Capture the cell that displays the provided text and extract its (x, y) central coordinate. 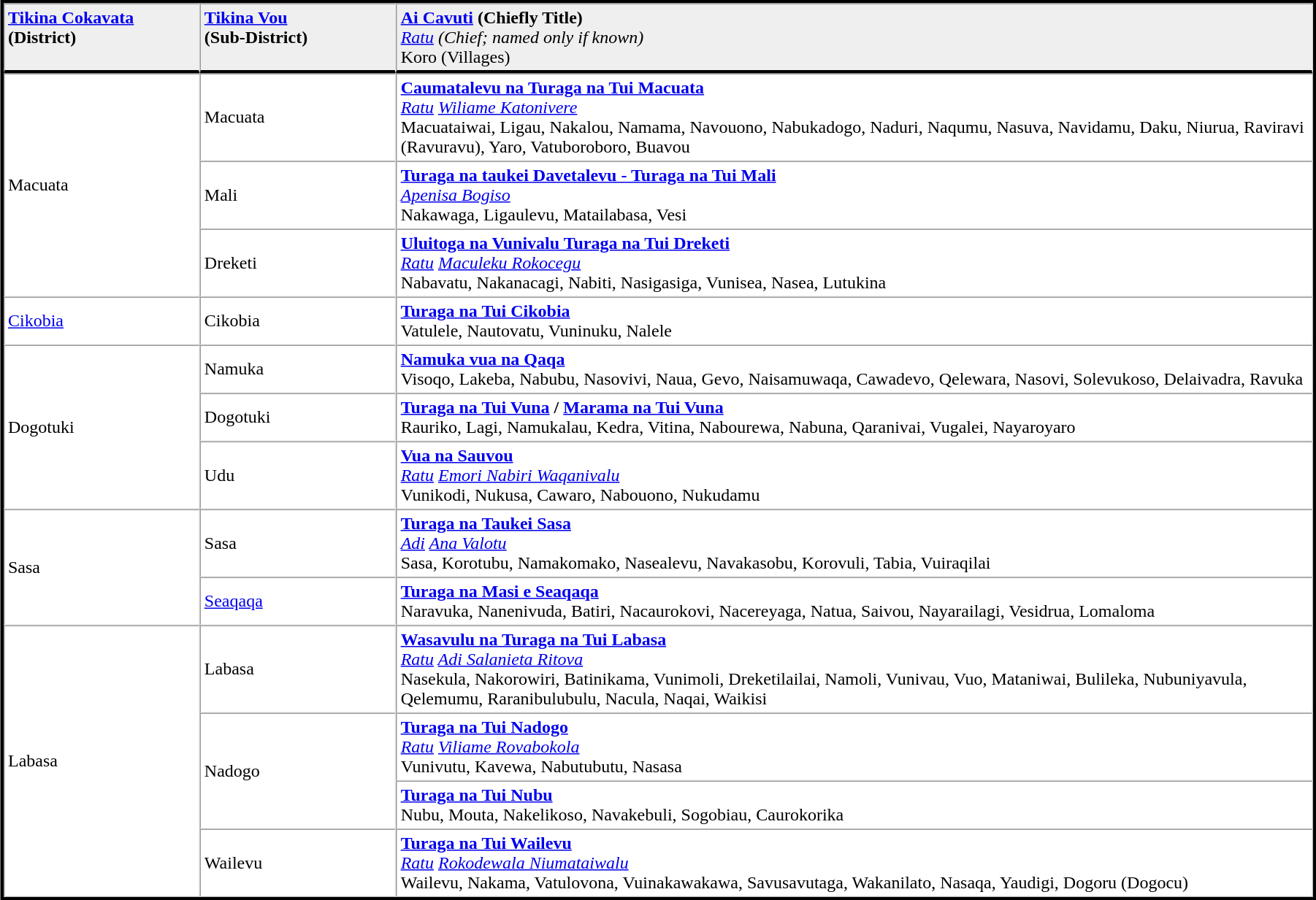
Turaga na Masi e SeaqaqaNaravuka, Nanenivuda, Batiri, Nacaurokovi, Nacereyaga, Natua, Saivou, Nayarailagi, Vesidrua, Lomaloma (854, 601)
Tikina Cokavata(District) (102, 38)
Turaga na Tui CikobiaVatulele, Nautovatu, Vuninuku, Nalele (854, 320)
Tikina Vou(Sub-District) (298, 38)
Udu (298, 474)
Namuka (298, 369)
Namuka vua na Qaqa Visoqo, Lakeba, Nabubu, Nasovivi, Naua, Gevo, Naisamuwaqa, Cawadevo, Qelewara, Nasovi, Solevukoso, Delaivadra, Ravuka (854, 369)
Nadogo (298, 771)
Turaga na Tui NadogoRatu Viliame RovabokolaVunivutu, Kavewa, Nabutubutu, Nasasa (854, 746)
Ai Cavuti (Chiefly Title)Ratu (Chief; named only if known)Koro (Villages) (854, 38)
Turaga na Tui NubuNubu, Mouta, Nakelikoso, Navakebuli, Sogobiau, Caurokorika (854, 805)
Turaga na taukei Davetalevu - Turaga na Tui MaliApenisa BogisoNakawaga, Ligaulevu, Matailabasa, Vesi (854, 194)
Seaqaqa (298, 601)
Turaga na Tui Vuna / Marama na Tui VunaRauriko, Lagi, Namukalau, Kedra, Vitina, Nabourewa, Nabuna, Qaranivai, Vugalei, Nayaroyaro (854, 417)
Vua na SauvouRatu Emori Nabiri WaqanivaluVunikodi, Nukusa, Cawaro, Nabouono, Nukudamu (854, 474)
Turaga na Taukei SasaAdi Ana ValotuSasa, Korotubu, Namakomako, Nasealevu, Navakasobu, Korovuli, Tabia, Vuiraqilai (854, 543)
Dreketi (298, 263)
Uluitoga na Vunivalu Turaga na Tui DreketiRatu Maculeku RokoceguNabavatu, Nakanacagi, Nabiti, Nasigasiga, Vunisea, Nasea, Lutukina (854, 263)
Wailevu (298, 863)
Mali (298, 194)
